Capture the cell that displays the provided text and extract its (X, Y) central coordinate. 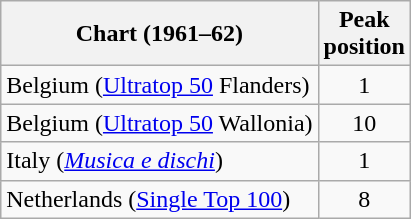
10 (364, 123)
Peakposition (364, 34)
Italy (Musica e dischi) (160, 161)
Chart (1961–62) (160, 34)
8 (364, 199)
Belgium (Ultratop 50 Wallonia) (160, 123)
Netherlands (Single Top 100) (160, 199)
Belgium (Ultratop 50 Flanders) (160, 85)
